Scan for the cell matching the given text and deliver its [x, y] coordinate at center. 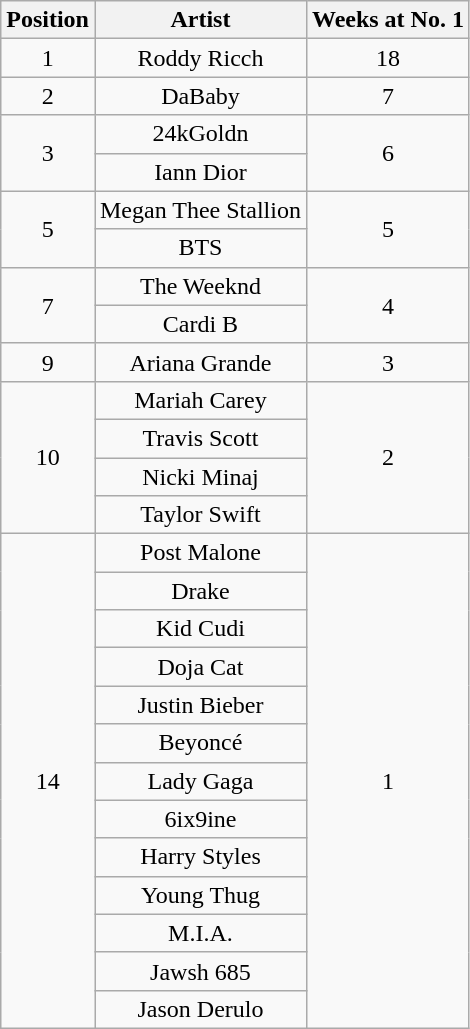
The Weeknd [200, 286]
Roddy Ricch [200, 58]
Position [48, 20]
Kid Cudi [200, 629]
Post Malone [200, 553]
18 [388, 58]
Cardi B [200, 324]
14 [48, 782]
6 [388, 153]
Jason Derulo [200, 1009]
Iann Dior [200, 172]
Doja Cat [200, 667]
Mariah Carey [200, 400]
Taylor Swift [200, 515]
Lady Gaga [200, 781]
Justin Bieber [200, 705]
10 [48, 457]
Weeks at No. 1 [388, 20]
9 [48, 362]
M.I.A. [200, 933]
Nicki Minaj [200, 477]
24kGoldn [200, 134]
BTS [200, 248]
4 [388, 305]
Young Thug [200, 895]
Artist [200, 20]
6ix9ine [200, 819]
Beyoncé [200, 743]
Harry Styles [200, 857]
Jawsh 685 [200, 971]
Drake [200, 591]
Ariana Grande [200, 362]
Megan Thee Stallion [200, 210]
DaBaby [200, 96]
Travis Scott [200, 438]
